Locate the cell with the specified text and output its (x, y) center coordinate. 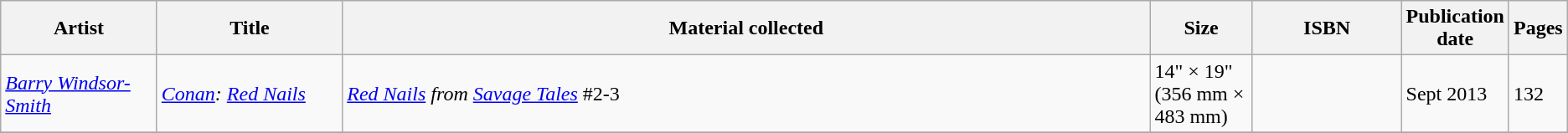
Size (1201, 28)
Publication date (1455, 28)
Sept 2013 (1455, 94)
Red Nails from Savage Tales #2-3 (746, 94)
Pages (1538, 28)
Material collected (746, 28)
Title (250, 28)
Barry Windsor-Smith (79, 94)
132 (1538, 94)
Artist (79, 28)
ISBN (1327, 28)
Conan: Red Nails (250, 94)
14" × 19"(356 mm × 483 mm) (1201, 94)
